Locate the cell with the specified text and output its [X, Y] center coordinate. 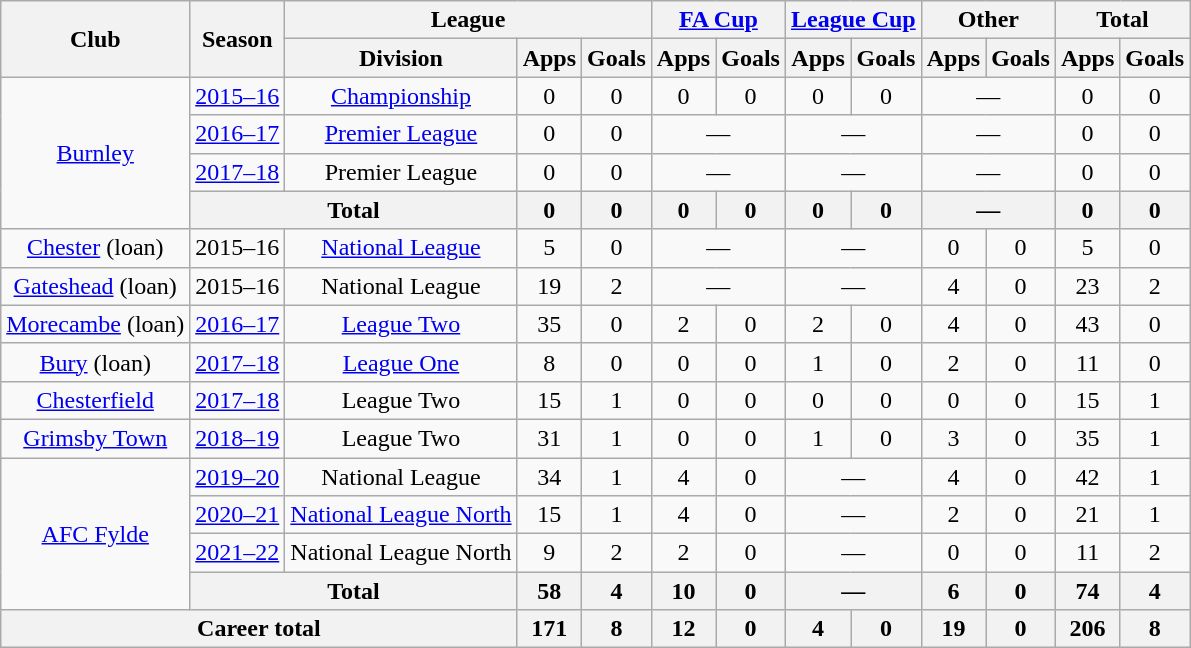
Bury (loan) [96, 362]
AFC Fylde [96, 534]
Career total [259, 629]
FA Cup [718, 20]
9 [549, 553]
League Cup [853, 20]
Morecambe (loan) [96, 324]
6 [953, 591]
Championship [401, 96]
10 [683, 591]
34 [549, 477]
23 [1087, 286]
Club [96, 39]
Burnley [96, 153]
Other [988, 20]
2019–20 [238, 477]
2021–22 [238, 553]
171 [549, 629]
58 [549, 591]
2020–21 [238, 515]
42 [1087, 477]
Division [401, 58]
206 [1087, 629]
Grimsby Town [96, 438]
League One [401, 362]
Chester (loan) [96, 248]
League [468, 20]
12 [683, 629]
Gateshead (loan) [96, 286]
2018–19 [238, 438]
3 [953, 438]
21 [1087, 515]
43 [1087, 324]
Season [238, 39]
74 [1087, 591]
Chesterfield [96, 400]
31 [549, 438]
